Output the [X, Y] coordinate of the center of the cell containing the given text.  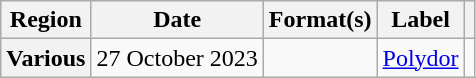
27 October 2023 [177, 58]
Region [46, 20]
Date [177, 20]
Polydor [420, 58]
Format(s) [320, 20]
Label [420, 20]
Various [46, 58]
